For the text-containing cell, return its midpoint in [X, Y] coordinate format. 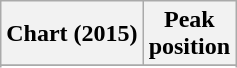
Peakposition [189, 34]
Chart (2015) [72, 34]
